Locate the cell with the specified text and output its (X, Y) center coordinate. 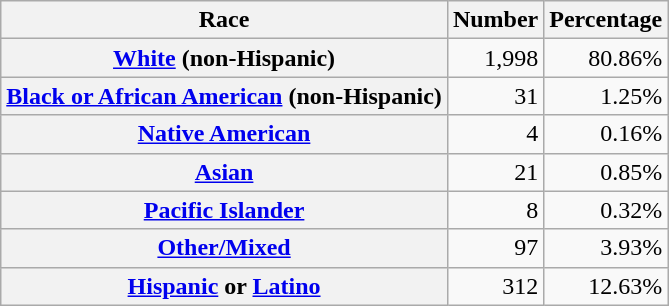
Pacific Islander (224, 210)
Race (224, 20)
0.16% (606, 134)
3.93% (606, 248)
97 (495, 248)
White (non-Hispanic) (224, 58)
12.63% (606, 286)
312 (495, 286)
80.86% (606, 58)
0.85% (606, 172)
Hispanic or Latino (224, 286)
Other/Mixed (224, 248)
Native American (224, 134)
Number (495, 20)
1.25% (606, 96)
8 (495, 210)
21 (495, 172)
Black or African American (non-Hispanic) (224, 96)
0.32% (606, 210)
31 (495, 96)
1,998 (495, 58)
Percentage (606, 20)
Asian (224, 172)
4 (495, 134)
